Return [x, y] of the center of cell containing provided text 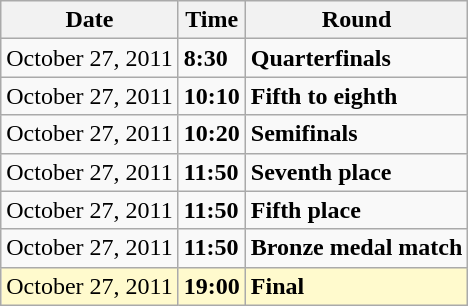
10:20 [212, 134]
10:10 [212, 96]
Date [90, 20]
Semifinals [356, 134]
19:00 [212, 286]
Fifth place [356, 210]
Fifth to eighth [356, 96]
Final [356, 286]
Seventh place [356, 172]
Time [212, 20]
Quarterfinals [356, 58]
Round [356, 20]
8:30 [212, 58]
Bronze medal match [356, 248]
